Scan for the cell matching the given text and deliver its [X, Y] coordinate at center. 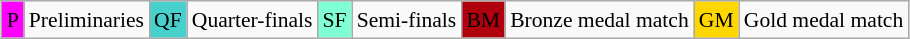
P [13, 20]
Semi-finals [407, 20]
Gold medal match [824, 20]
QF [168, 20]
Quarter-finals [252, 20]
SF [335, 20]
Preliminaries [86, 20]
BM [483, 20]
Bronze medal match [600, 20]
GM [716, 20]
